Locate the cell with the specified text and output its (x, y) center coordinate. 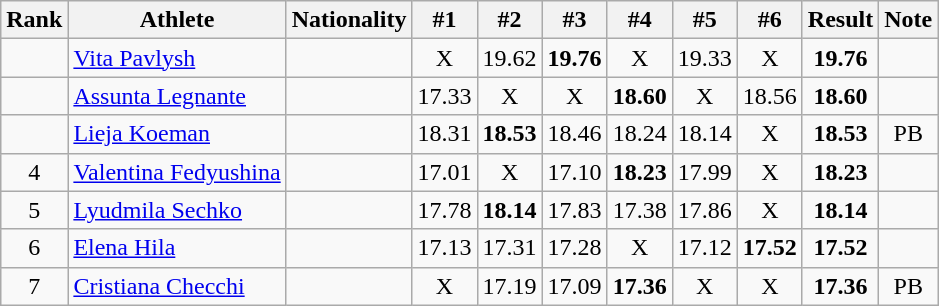
17.86 (704, 210)
Nationality (349, 20)
Lieja Koeman (177, 134)
#5 (704, 20)
18.24 (640, 134)
7 (34, 286)
17.28 (574, 248)
18.31 (444, 134)
#2 (510, 20)
#4 (640, 20)
Note (908, 20)
17.38 (640, 210)
17.09 (574, 286)
17.99 (704, 172)
Lyudmila Sechko (177, 210)
Result (840, 20)
Vita Pavlysh (177, 58)
18.46 (574, 134)
Valentina Fedyushina (177, 172)
Athlete (177, 20)
17.12 (704, 248)
Rank (34, 20)
17.13 (444, 248)
17.31 (510, 248)
19.33 (704, 58)
17.10 (574, 172)
#1 (444, 20)
17.01 (444, 172)
5 (34, 210)
#6 (770, 20)
6 (34, 248)
Assunta Legnante (177, 96)
17.19 (510, 286)
17.78 (444, 210)
19.62 (510, 58)
Cristiana Checchi (177, 286)
#3 (574, 20)
17.33 (444, 96)
18.56 (770, 96)
17.83 (574, 210)
Elena Hila (177, 248)
4 (34, 172)
